Provide the [X, Y] coordinate of the cell's center where the given text is located.  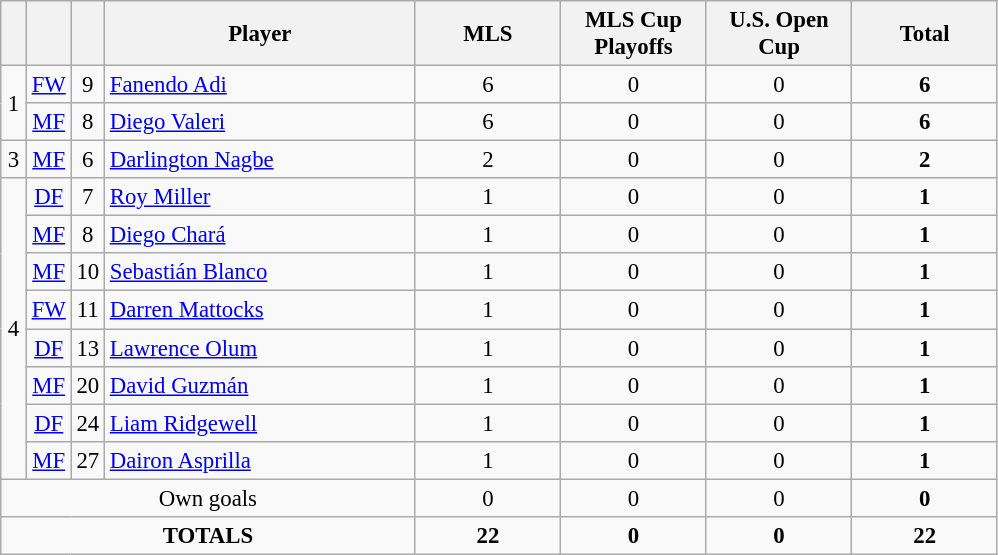
Total [925, 34]
24 [88, 423]
Darren Mattocks [260, 310]
Own goals [208, 498]
4 [14, 328]
David Guzmán [260, 385]
Diego Valeri [260, 122]
Lawrence Olum [260, 348]
3 [14, 160]
9 [88, 85]
Darlington Nagbe [260, 160]
Fanendo Adi [260, 85]
MLS Cup Playoffs [634, 34]
TOTALS [208, 536]
Roy Miller [260, 197]
7 [88, 197]
20 [88, 385]
10 [88, 273]
13 [88, 348]
Dairon Asprilla [260, 460]
MLS [488, 34]
Sebastián Blanco [260, 273]
Liam Ridgewell [260, 423]
Diego Chará [260, 235]
11 [88, 310]
U.S. Open Cup [779, 34]
27 [88, 460]
Player [260, 34]
